Capture the cell that displays the provided text and extract its (X, Y) central coordinate. 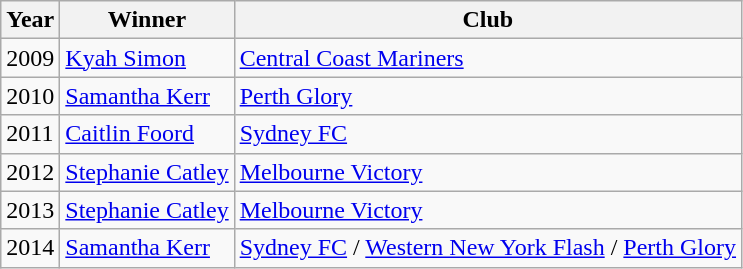
Club (488, 20)
2011 (30, 134)
Kyah Simon (147, 58)
Winner (147, 20)
2012 (30, 172)
Central Coast Mariners (488, 58)
Sydney FC / Western New York Flash / Perth Glory (488, 248)
Year (30, 20)
Caitlin Foord (147, 134)
2009 (30, 58)
2010 (30, 96)
Perth Glory (488, 96)
2013 (30, 210)
2014 (30, 248)
Sydney FC (488, 134)
